Capture the cell that displays the provided text and extract its (x, y) central coordinate. 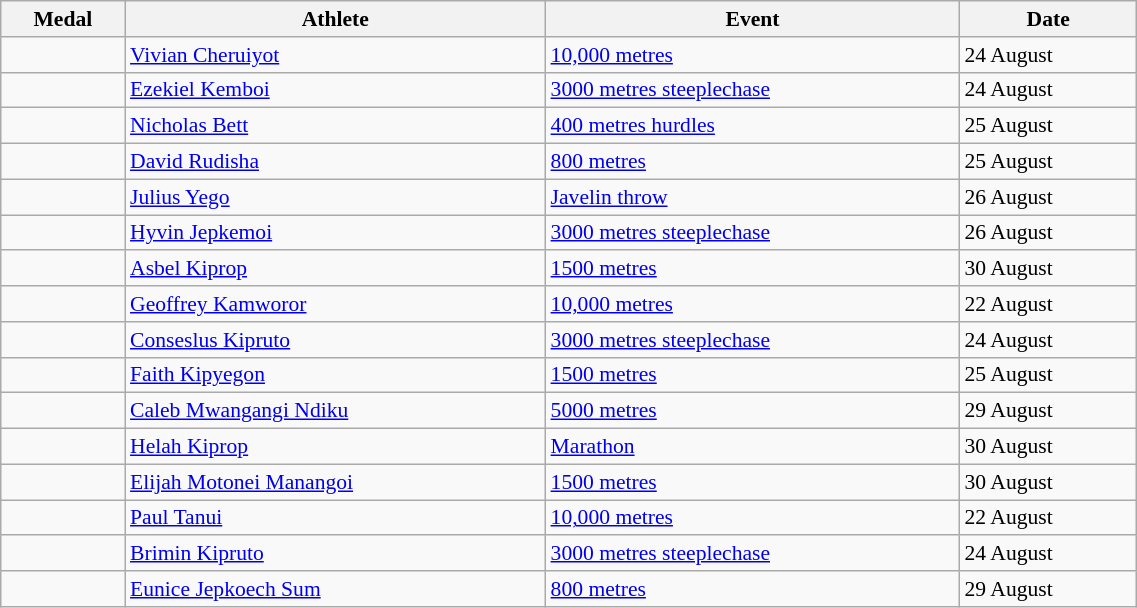
Geoffrey Kamworor (336, 304)
Helah Kiprop (336, 447)
Event (753, 19)
Javelin throw (753, 197)
Paul Tanui (336, 518)
400 metres hurdles (753, 126)
5000 metres (753, 411)
Caleb Mwangangi Ndiku (336, 411)
Brimin Kipruto (336, 554)
Julius Yego (336, 197)
Hyvin Jepkemoi (336, 233)
Date (1048, 19)
Medal (63, 19)
Conseslus Kipruto (336, 340)
Faith Kipyegon (336, 375)
Elijah Motonei Manangoi (336, 482)
Eunice Jepkoech Sum (336, 589)
Vivian Cheruiyot (336, 55)
Nicholas Bett (336, 126)
Ezekiel Kemboi (336, 90)
Marathon (753, 447)
Asbel Kiprop (336, 269)
Athlete (336, 19)
David Rudisha (336, 162)
